Extract the (x, y) coordinate from the center of the cell holding the provided text.  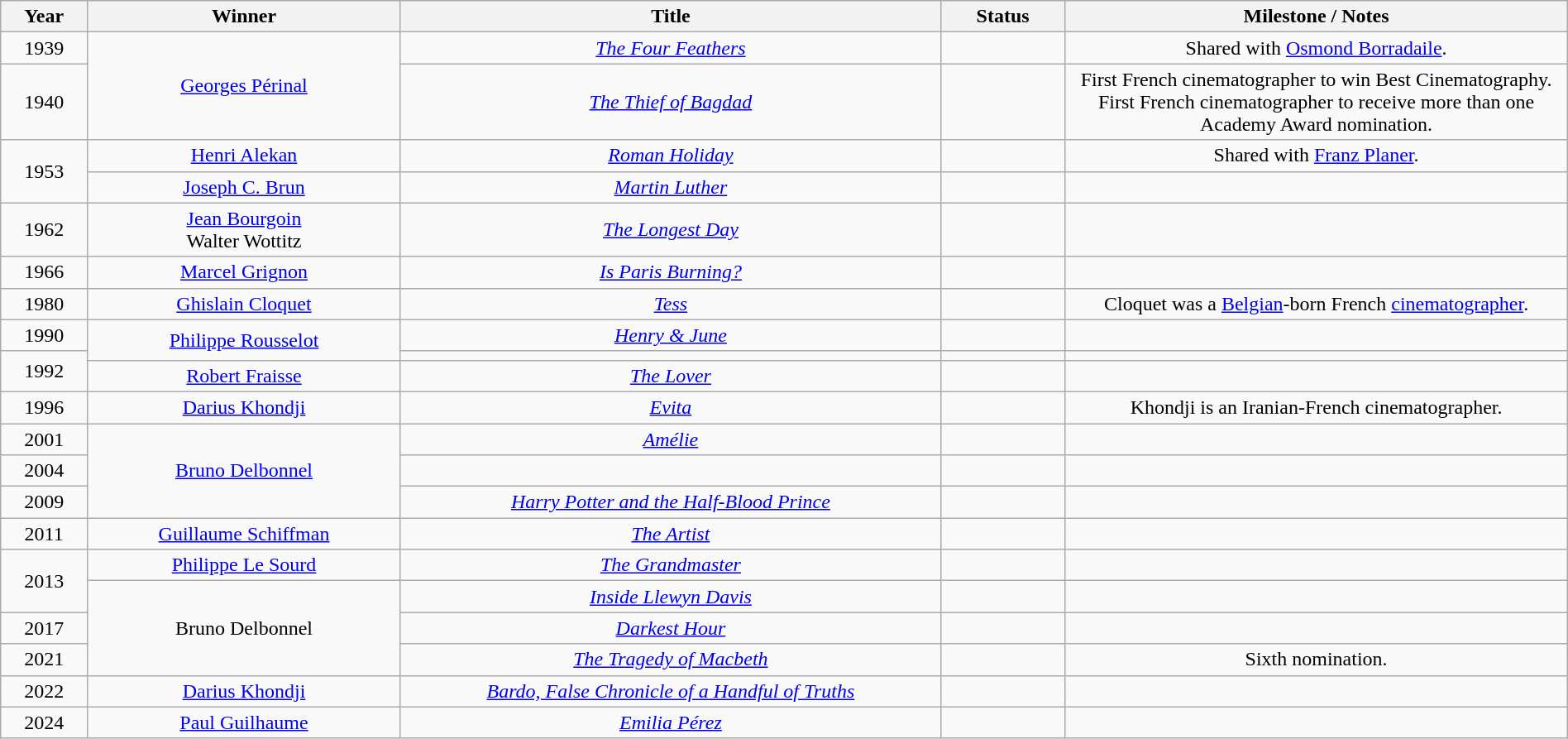
Title (670, 17)
1996 (45, 407)
Shared with Franz Planer. (1317, 156)
Georges Périnal (245, 86)
2001 (45, 439)
Philippe Rousselot (245, 339)
The Tragedy of Macbeth (670, 660)
Shared with Osmond Borradaile. (1317, 48)
1953 (45, 171)
Paul Guilhaume (245, 722)
2022 (45, 691)
Amélie (670, 439)
Robert Fraisse (245, 376)
2009 (45, 502)
Milestone / Notes (1317, 17)
Inside Llewyn Davis (670, 597)
Khondji is an Iranian-French cinematographer. (1317, 407)
1966 (45, 272)
The Grandmaster (670, 565)
1980 (45, 304)
Philippe Le Sourd (245, 565)
1939 (45, 48)
2021 (45, 660)
Status (1002, 17)
Is Paris Burning? (670, 272)
1962 (45, 230)
1940 (45, 102)
Sixth nomination. (1317, 660)
Guillaume Schiffman (245, 534)
1992 (45, 371)
Tess (670, 304)
Year (45, 17)
Henri Alekan (245, 156)
Harry Potter and the Half-Blood Prince (670, 502)
Bardo, False Chronicle of a Handful of Truths (670, 691)
Darkest Hour (670, 628)
2011 (45, 534)
Winner (245, 17)
The Longest Day (670, 230)
2013 (45, 581)
2024 (45, 722)
Joseph C. Brun (245, 187)
Jean BourgoinWalter Wottitz (245, 230)
The Thief of Bagdad (670, 102)
Ghislain Cloquet (245, 304)
The Four Feathers (670, 48)
Roman Holiday (670, 156)
Emilia Pérez (670, 722)
Henry & June (670, 335)
Cloquet was a Belgian-born French cinematographer. (1317, 304)
The Lover (670, 376)
The Artist (670, 534)
Martin Luther (670, 187)
Marcel Grignon (245, 272)
2017 (45, 628)
Evita (670, 407)
First French cinematographer to win Best Cinematography.First French cinematographer to receive more than one Academy Award nomination. (1317, 102)
2004 (45, 471)
1990 (45, 335)
